From the cell containing the given text, extract its center point as [X, Y] coordinate. 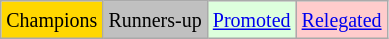
Champions [52, 20]
Runners-up [155, 20]
Relegated [342, 20]
Promoted [252, 20]
